Search for the cell housing the specified text and yield its [x, y] center coordinate. 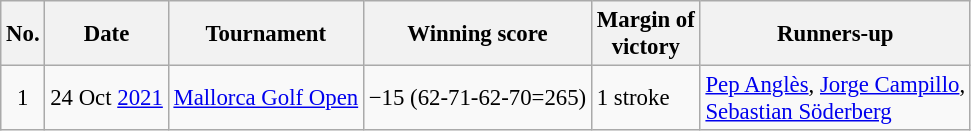
No. [23, 34]
Runners-up [835, 34]
Mallorca Golf Open [266, 98]
1 stroke [646, 98]
Date [106, 34]
Tournament [266, 34]
Margin ofvictory [646, 34]
−15 (62-71-62-70=265) [477, 98]
Winning score [477, 34]
1 [23, 98]
Pep Anglès, Jorge Campillo, Sebastian Söderberg [835, 98]
24 Oct 2021 [106, 98]
